Return [X, Y] of the center of cell containing provided text 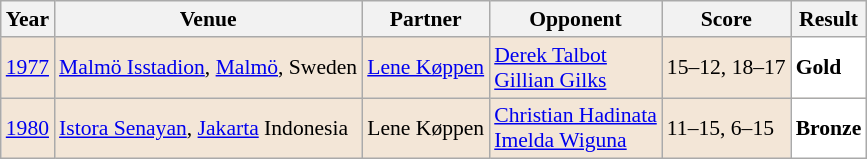
Venue [208, 19]
11–15, 6–15 [726, 128]
Year [28, 19]
1977 [28, 68]
1980 [28, 128]
Gold [829, 68]
Score [726, 19]
Bronze [829, 128]
Opponent [576, 19]
Istora Senayan, Jakarta Indonesia [208, 128]
Malmö Isstadion, Malmö, Sweden [208, 68]
15–12, 18–17 [726, 68]
Partner [426, 19]
Result [829, 19]
Christian Hadinata Imelda Wiguna [576, 128]
Derek Talbot Gillian Gilks [576, 68]
